For the text-containing cell, return its midpoint in [X, Y] coordinate format. 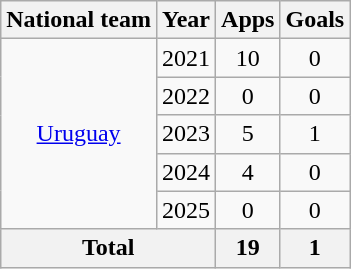
5 [248, 134]
2025 [186, 210]
2024 [186, 172]
19 [248, 248]
Uruguay [79, 134]
2021 [186, 58]
2022 [186, 96]
4 [248, 172]
Apps [248, 20]
Goals [315, 20]
10 [248, 58]
Total [108, 248]
2023 [186, 134]
National team [79, 20]
Year [186, 20]
